Output the (x, y) coordinate of the center of the cell containing the given text.  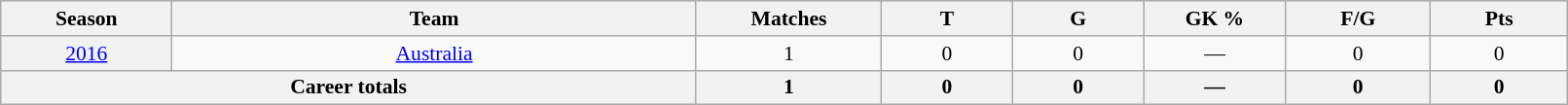
T (948, 18)
2016 (87, 53)
Pts (1499, 18)
Career totals (348, 87)
Matches (788, 18)
Australia (434, 53)
G (1078, 18)
Team (434, 18)
GK % (1215, 18)
F/G (1358, 18)
Season (87, 18)
